Pinpoint the cell where the given text exists, returning its (x, y) midpoint coordinate. 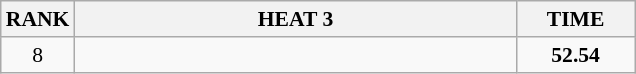
52.54 (576, 55)
HEAT 3 (295, 19)
8 (38, 55)
RANK (38, 19)
TIME (576, 19)
